For the text-containing cell, return its midpoint in [X, Y] coordinate format. 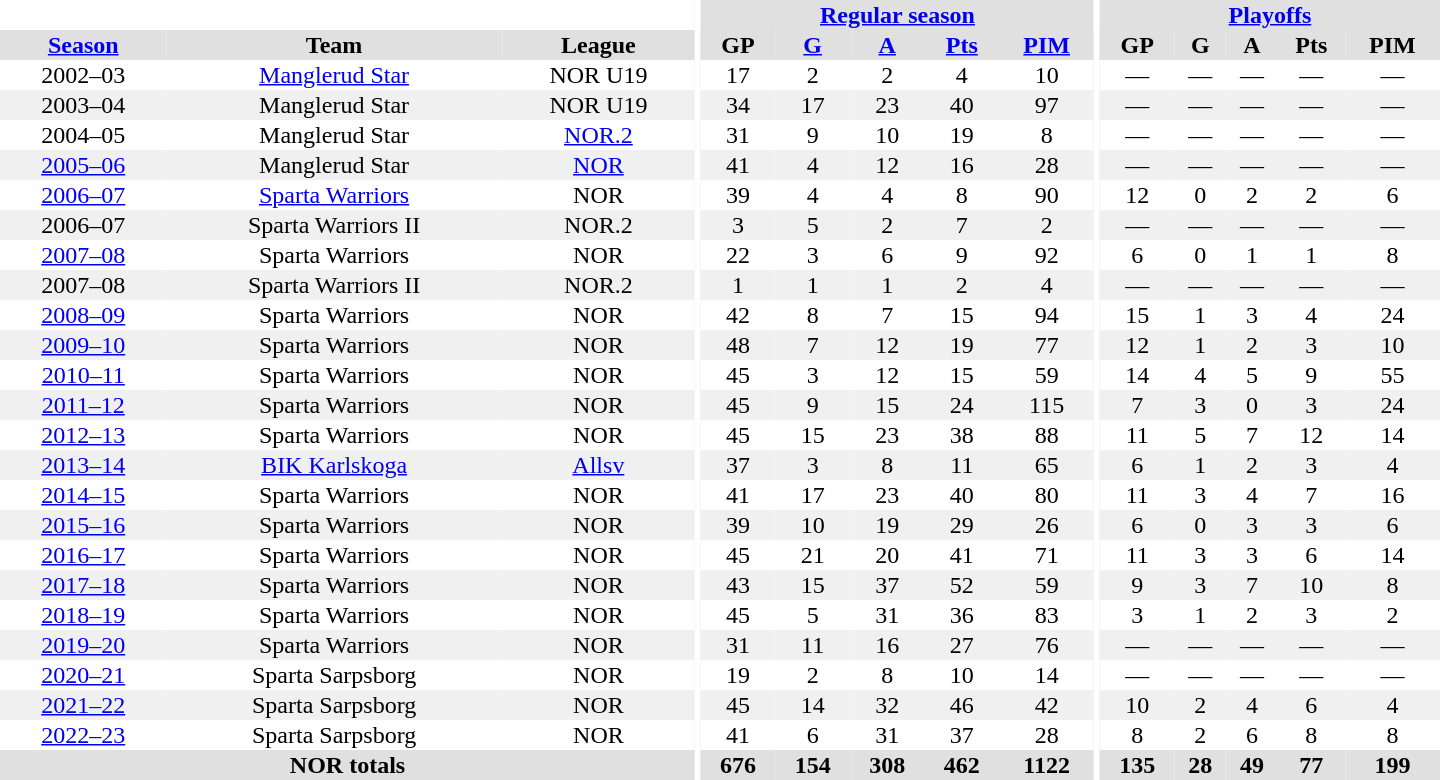
2022–23 [83, 735]
NOR totals [348, 765]
2010–11 [83, 375]
154 [812, 765]
2009–10 [83, 345]
199 [1392, 765]
36 [962, 615]
48 [738, 345]
43 [738, 585]
2020–21 [83, 675]
90 [1046, 195]
32 [888, 705]
21 [812, 555]
2018–19 [83, 615]
2008–09 [83, 315]
22 [738, 255]
2013–14 [83, 465]
Allsv [598, 465]
92 [1046, 255]
65 [1046, 465]
46 [962, 705]
2004–05 [83, 135]
676 [738, 765]
BIK Karlskoga [334, 465]
2002–03 [83, 75]
308 [888, 765]
1122 [1046, 765]
135 [1138, 765]
Regular season [898, 15]
2015–16 [83, 525]
Playoffs [1270, 15]
115 [1046, 405]
2003–04 [83, 105]
76 [1046, 645]
2012–13 [83, 435]
26 [1046, 525]
55 [1392, 375]
34 [738, 105]
2011–12 [83, 405]
League [598, 45]
71 [1046, 555]
2021–22 [83, 705]
2016–17 [83, 555]
38 [962, 435]
29 [962, 525]
49 [1252, 765]
80 [1046, 495]
52 [962, 585]
Team [334, 45]
94 [1046, 315]
88 [1046, 435]
2014–15 [83, 495]
83 [1046, 615]
Season [83, 45]
2005–06 [83, 165]
20 [888, 555]
2019–20 [83, 645]
97 [1046, 105]
462 [962, 765]
27 [962, 645]
2017–18 [83, 585]
